Extract the [x, y] coordinate from the center of the cell holding the provided text.  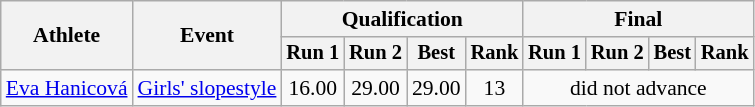
Girls' slopestyle [208, 88]
Qualification [402, 19]
did not advance [638, 88]
Final [638, 19]
13 [495, 88]
Athlete [67, 36]
Eva Hanicová [67, 88]
Event [208, 36]
16.00 [312, 88]
